Locate the cell with the specified text and output its [x, y] center coordinate. 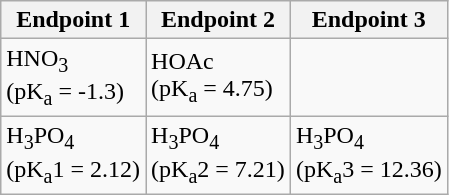
Endpoint 2 [218, 20]
H3PO4(pKa2 = 7.21) [218, 155]
HNO3(pKa = -1.3) [74, 78]
H3PO4(pKa3 = 12.36) [368, 155]
Endpoint 1 [74, 20]
HOAc(pKa = 4.75) [218, 78]
H3PO4(pKa1 = 2.12) [74, 155]
Endpoint 3 [368, 20]
